Output the (x, y) coordinate of the center of the cell containing the given text.  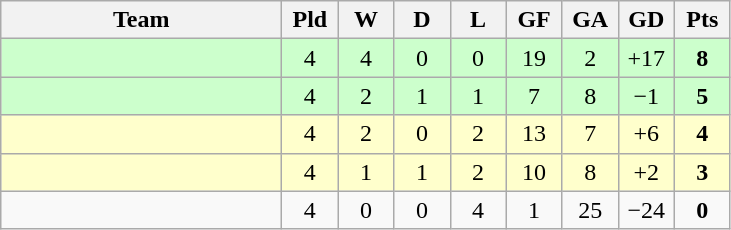
GA (590, 20)
+17 (646, 58)
Team (142, 20)
−1 (646, 96)
GF (534, 20)
10 (534, 172)
19 (534, 58)
+6 (646, 134)
−24 (646, 210)
L (478, 20)
Pts (702, 20)
25 (590, 210)
GD (646, 20)
Pld (310, 20)
5 (702, 96)
D (422, 20)
13 (534, 134)
W (366, 20)
3 (702, 172)
+2 (646, 172)
